Locate the cell with the specified text and output its [X, Y] center coordinate. 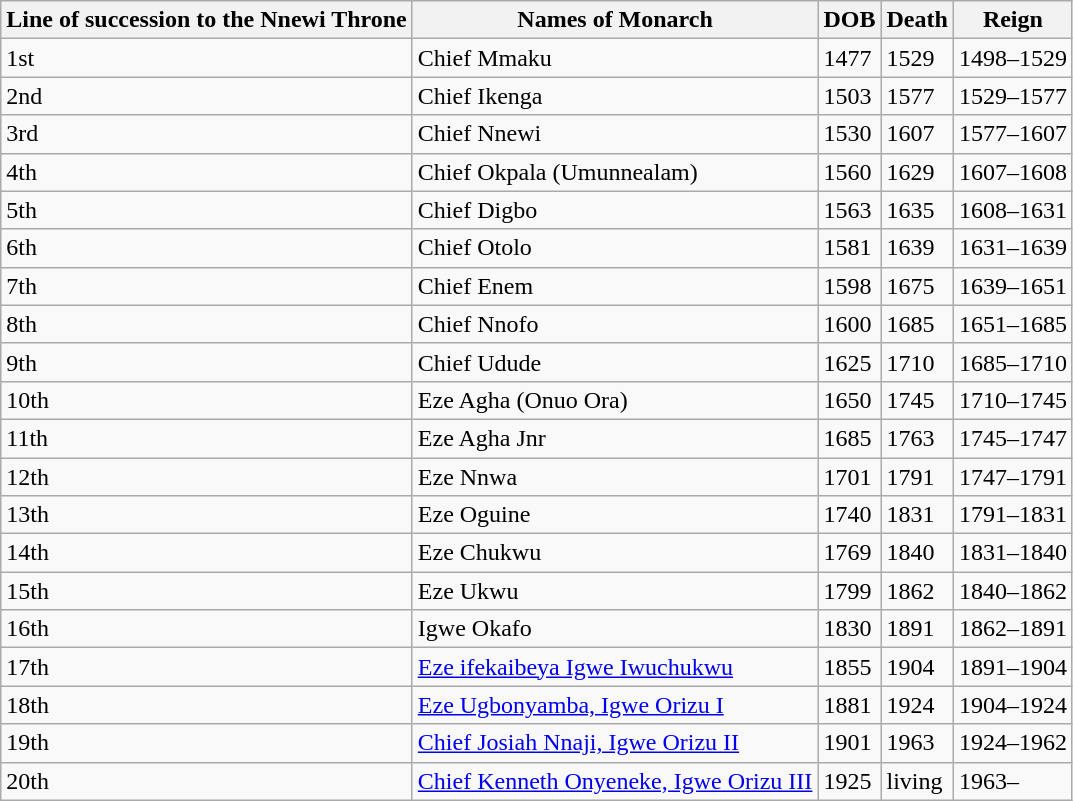
5th [207, 210]
Eze Ukwu [615, 591]
1631–1639 [1012, 248]
Chief Okpala (Umunnealam) [615, 172]
1963 [917, 743]
1639 [917, 248]
Chief Nnofo [615, 324]
1598 [850, 286]
Eze Nnwa [615, 477]
Chief Josiah Nnaji, Igwe Orizu II [615, 743]
7th [207, 286]
1639–1651 [1012, 286]
Eze ifekaibeya Igwe Iwuchukwu [615, 667]
Chief Digbo [615, 210]
1710–1745 [1012, 400]
1799 [850, 591]
4th [207, 172]
DOB [850, 20]
Eze Agha Jnr [615, 438]
1924 [917, 705]
1747–1791 [1012, 477]
1477 [850, 58]
1st [207, 58]
Chief Kenneth Onyeneke, Igwe Orizu III [615, 781]
1881 [850, 705]
1650 [850, 400]
1560 [850, 172]
15th [207, 591]
1763 [917, 438]
20th [207, 781]
11th [207, 438]
1607 [917, 134]
1840–1862 [1012, 591]
1831–1840 [1012, 553]
16th [207, 629]
1577 [917, 96]
1924–1962 [1012, 743]
1635 [917, 210]
1745 [917, 400]
1563 [850, 210]
1625 [850, 362]
1963– [1012, 781]
1831 [917, 515]
1685–1710 [1012, 362]
1830 [850, 629]
1740 [850, 515]
1503 [850, 96]
18th [207, 705]
Chief Ikenga [615, 96]
14th [207, 553]
1675 [917, 286]
1651–1685 [1012, 324]
Eze Oguine [615, 515]
1629 [917, 172]
Chief Otolo [615, 248]
living [917, 781]
1529–1577 [1012, 96]
Reign [1012, 20]
6th [207, 248]
Eze Ugbonyamba, Igwe Orizu I [615, 705]
1791–1831 [1012, 515]
1529 [917, 58]
Names of Monarch [615, 20]
1498–1529 [1012, 58]
1840 [917, 553]
1791 [917, 477]
1904 [917, 667]
1581 [850, 248]
Chief Mmaku [615, 58]
3rd [207, 134]
19th [207, 743]
1891 [917, 629]
8th [207, 324]
17th [207, 667]
Chief Udude [615, 362]
Eze Chukwu [615, 553]
Chief Nnewi [615, 134]
1701 [850, 477]
1925 [850, 781]
1600 [850, 324]
Eze Agha (Onuo Ora) [615, 400]
1862 [917, 591]
1904–1924 [1012, 705]
1891–1904 [1012, 667]
1769 [850, 553]
Igwe Okafo [615, 629]
Line of succession to the Nnewi Throne [207, 20]
12th [207, 477]
9th [207, 362]
1901 [850, 743]
2nd [207, 96]
Death [917, 20]
1577–1607 [1012, 134]
1855 [850, 667]
1710 [917, 362]
1607–1608 [1012, 172]
1530 [850, 134]
1862–1891 [1012, 629]
10th [207, 400]
Chief Enem [615, 286]
1608–1631 [1012, 210]
13th [207, 515]
1745–1747 [1012, 438]
